Provide the [X, Y] coordinate of the cell's center where the given text is located.  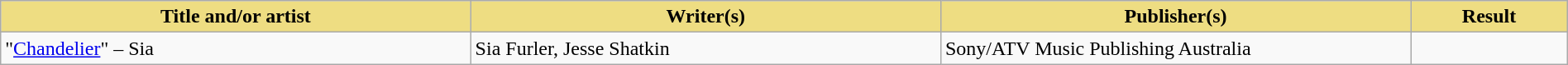
Result [1489, 17]
Publisher(s) [1175, 17]
"Chandelier" – Sia [236, 48]
Sia Furler, Jesse Shatkin [705, 48]
Writer(s) [705, 17]
Sony/ATV Music Publishing Australia [1175, 48]
Title and/or artist [236, 17]
